Determine the (X, Y) coordinate at the center of the cell enclosing the given text.  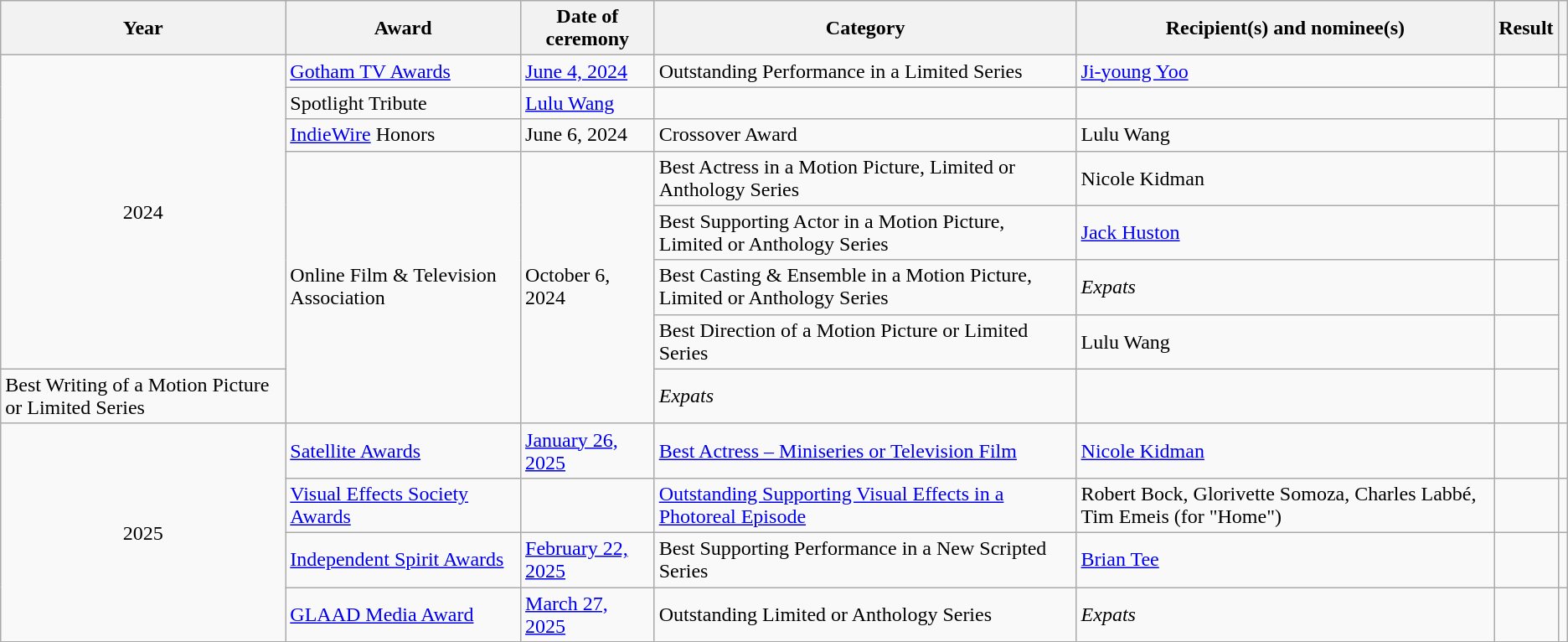
June 4, 2024 (588, 71)
Gotham TV Awards (404, 71)
Best Actress in a Motion Picture, Limited or Anthology Series (865, 178)
Outstanding Performance in a Limited Series (865, 71)
Satellite Awards (404, 451)
Spotlight Tribute (404, 103)
Best Actress – Miniseries or Television Film (865, 451)
Year (143, 28)
2024 (143, 212)
October 6, 2024 (588, 287)
Recipient(s) and nominee(s) (1285, 28)
Best Supporting Actor in a Motion Picture, Limited or Anthology Series (865, 233)
IndieWire Honors (404, 135)
June 6, 2024 (588, 135)
Jack Huston (1285, 233)
Result (1526, 28)
Date of ceremony (588, 28)
February 22, 2025 (588, 560)
GLAAD Media Award (404, 614)
Robert Bock, Glorivette Somoza, Charles Labbé, Tim Emeis (for "Home") (1285, 505)
Independent Spirit Awards (404, 560)
Ji-young Yoo (1285, 71)
Brian Tee (1285, 560)
Outstanding Limited or Anthology Series (865, 614)
Crossover Award (865, 135)
January 26, 2025 (588, 451)
2025 (143, 532)
March 27, 2025 (588, 614)
Best Casting & Ensemble in a Motion Picture, Limited or Anthology Series (865, 287)
Online Film & Television Association (404, 287)
Best Supporting Performance in a New Scripted Series (865, 560)
Best Direction of a Motion Picture or Limited Series (865, 342)
Outstanding Supporting Visual Effects in a Photoreal Episode (865, 505)
Category (865, 28)
Award (404, 28)
Visual Effects Society Awards (404, 505)
Best Writing of a Motion Picture or Limited Series (143, 396)
